Pinpoint the cell where the given text exists, returning its (x, y) midpoint coordinate. 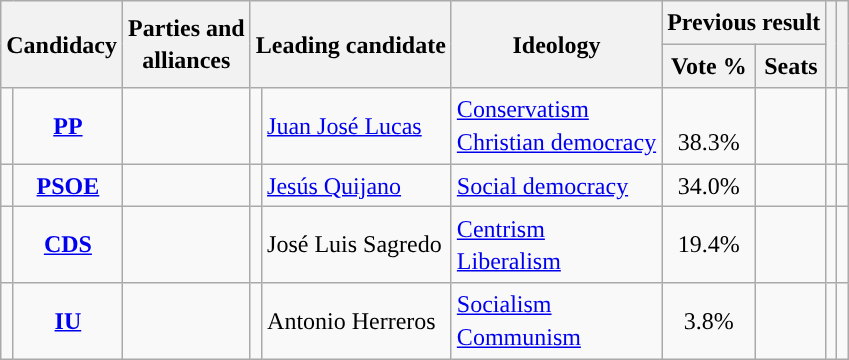
CDS (68, 245)
PSOE (68, 186)
Parties andalliances (187, 44)
Candidacy (62, 44)
34.0% (709, 186)
Juan José Lucas (357, 126)
3.8% (709, 321)
CentrismLiberalism (556, 245)
Antonio Herreros (357, 321)
Social democracy (556, 186)
IU (68, 321)
Leading candidate (350, 44)
Jesús Quijano (357, 186)
19.4% (709, 245)
38.3% (709, 126)
José Luis Sagredo (357, 245)
Vote % (709, 66)
Seats (791, 66)
Previous result (744, 22)
Ideology (556, 44)
ConservatismChristian democracy (556, 126)
SocialismCommunism (556, 321)
PP (68, 126)
